Provide the [X, Y] coordinate of the cell's center where the given text is located.  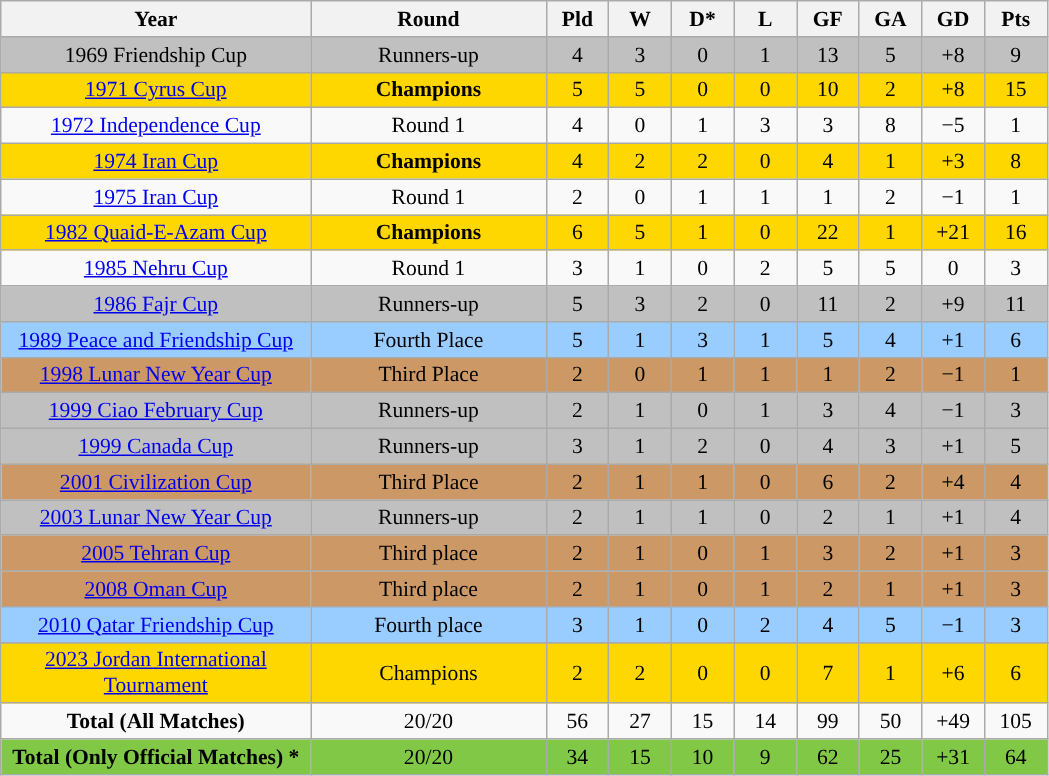
+3 [954, 162]
Total (All Matches) [156, 722]
1975 Iran Cup [156, 197]
1989 Peace and Friendship Cup [156, 340]
105 [1016, 722]
1974 Iran Cup [156, 162]
13 [828, 55]
Pld [578, 19]
2010 Qatar Friendship Cup [156, 625]
+9 [954, 304]
2008 Oman Cup [156, 589]
Year [156, 19]
Pts [1016, 19]
GA [890, 19]
GF [828, 19]
1971 Cyrus Cup [156, 90]
64 [1016, 757]
1999 Canada Cup [156, 447]
22 [828, 233]
Round [428, 19]
GD [954, 19]
Fourth place [428, 625]
1985 Nehru Cup [156, 269]
2023 Jordan International Tournament [156, 672]
W [640, 19]
1972 Independence Cup [156, 126]
+6 [954, 672]
Total (Only Official Matches) * [156, 757]
62 [828, 757]
1969 Friendship Cup [156, 55]
14 [766, 722]
2005 Tehran Cup [156, 554]
27 [640, 722]
56 [578, 722]
+4 [954, 482]
+49 [954, 722]
1986 Fajr Cup [156, 304]
1998 Lunar New Year Cup [156, 375]
+31 [954, 757]
99 [828, 722]
+21 [954, 233]
2001 Civilization Cup [156, 482]
1982 Quaid-E-Azam Cup [156, 233]
Fourth Place [428, 340]
16 [1016, 233]
25 [890, 757]
D* [702, 19]
1999 Ciao February Cup [156, 411]
L [766, 19]
50 [890, 722]
7 [828, 672]
2003 Lunar New Year Cup [156, 518]
−5 [954, 126]
34 [578, 757]
